Find where the given text appears and provide that cell's center as [X, Y] coordinate. 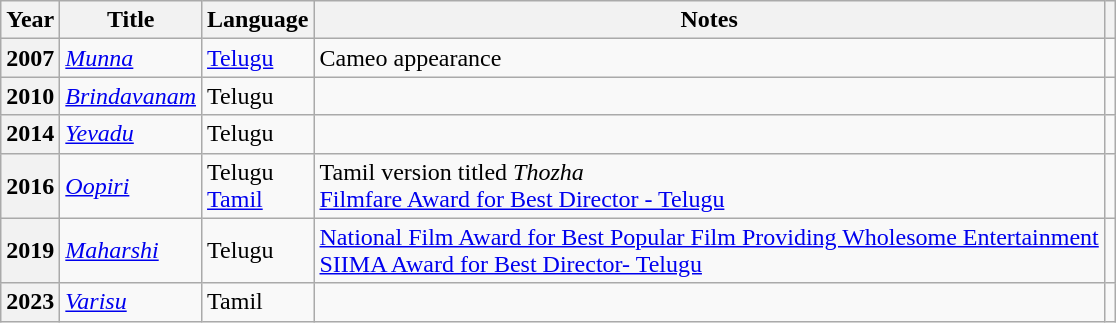
Title [131, 20]
2014 [30, 134]
2010 [30, 96]
TeluguTamil [258, 186]
Notes [709, 20]
2019 [30, 250]
Yevadu [131, 134]
Brindavanam [131, 96]
Maharshi [131, 250]
Tamil version titled ThozhaFilmfare Award for Best Director - Telugu [709, 186]
2016 [30, 186]
Year [30, 20]
Cameo appearance [709, 58]
Munna [131, 58]
Varisu [131, 302]
Language [258, 20]
2007 [30, 58]
Oopiri [131, 186]
2023 [30, 302]
Tamil [258, 302]
National Film Award for Best Popular Film Providing Wholesome EntertainmentSIIMA Award for Best Director- Telugu [709, 250]
